Capture the cell that displays the provided text and extract its (X, Y) central coordinate. 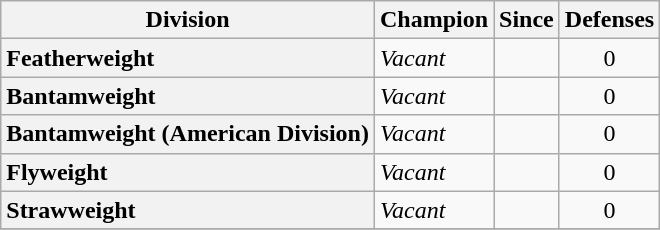
Division (188, 20)
Featherweight (188, 58)
Since (527, 20)
Champion (434, 20)
Strawweight (188, 210)
Flyweight (188, 172)
Defenses (609, 20)
Bantamweight (188, 96)
Bantamweight (American Division) (188, 134)
